Detect which cell encompasses the target text, then output its [x, y] center coordinate. 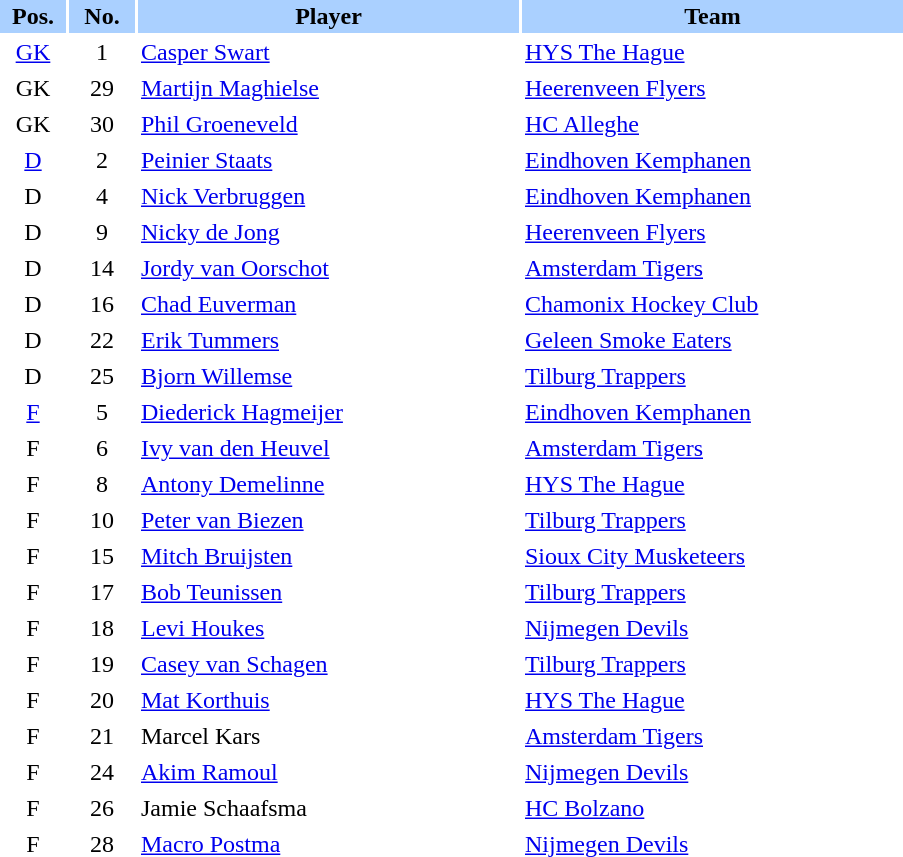
Martijn Maghielse [328, 88]
Akim Ramoul [328, 772]
HC Bolzano [712, 808]
Phil Groeneveld [328, 124]
17 [102, 592]
8 [102, 484]
6 [102, 448]
22 [102, 340]
Marcel Kars [328, 736]
Nick Verbruggen [328, 196]
Jamie Schaafsma [328, 808]
Peinier Staats [328, 160]
Ivy van den Heuvel [328, 448]
Pos. [33, 16]
4 [102, 196]
Diederick Hagmeijer [328, 412]
Mat Korthuis [328, 700]
16 [102, 304]
30 [102, 124]
Nicky de Jong [328, 232]
Team [712, 16]
Sioux City Musketeers [712, 556]
14 [102, 268]
Bob Teunissen [328, 592]
18 [102, 628]
Geleen Smoke Eaters [712, 340]
Antony Demelinne [328, 484]
Casper Swart [328, 52]
1 [102, 52]
25 [102, 376]
Casey van Schagen [328, 664]
Player [328, 16]
Peter van Biezen [328, 520]
19 [102, 664]
Jordy van Oorschot [328, 268]
2 [102, 160]
5 [102, 412]
20 [102, 700]
29 [102, 88]
10 [102, 520]
9 [102, 232]
24 [102, 772]
Bjorn Willemse [328, 376]
Mitch Bruijsten [328, 556]
Levi Houkes [328, 628]
Erik Tummers [328, 340]
21 [102, 736]
Chad Euverman [328, 304]
HC Alleghe [712, 124]
15 [102, 556]
Chamonix Hockey Club [712, 304]
26 [102, 808]
No. [102, 16]
